Output the (X, Y) coordinate of the center of the cell containing the given text.  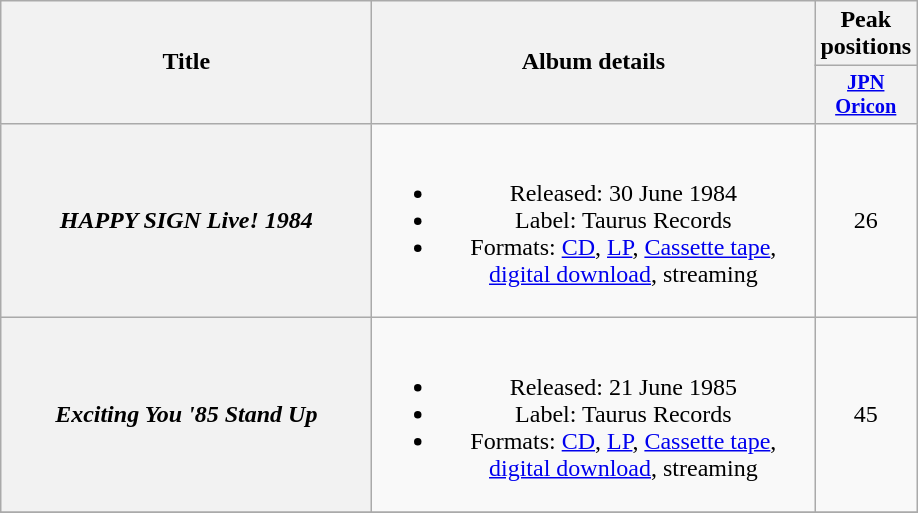
HAPPY SIGN Live! 1984 (186, 220)
Title (186, 62)
Released: 21 June 1985Label: Taurus RecordsFormats: CD, LP, Cassette tape, digital download, streaming (594, 415)
Released: 30 June 1984Label: Taurus RecordsFormats: CD, LP, Cassette tape, digital download, streaming (594, 220)
Exciting You '85 Stand Up (186, 415)
45 (866, 415)
JPNOricon (866, 95)
Album details (594, 62)
26 (866, 220)
Peak positions (866, 34)
